Provide the [X, Y] coordinate of the cell's center where the given text is located.  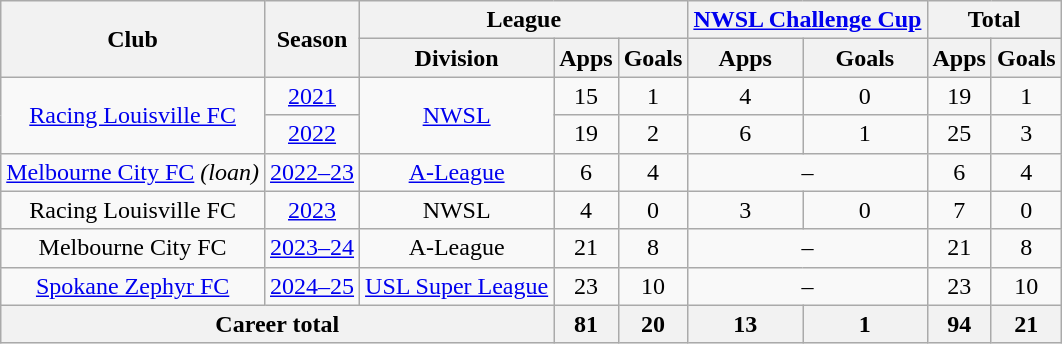
2022–23 [312, 172]
2021 [312, 96]
7 [959, 210]
Division [457, 58]
Club [133, 39]
Melbourne City FC [133, 248]
Total [994, 20]
15 [586, 96]
Career total [278, 324]
94 [959, 324]
League [524, 20]
USL Super League [457, 286]
Spokane Zephyr FC [133, 286]
20 [653, 324]
NWSL Challenge Cup [808, 20]
Melbourne City FC (loan) [133, 172]
2 [653, 134]
2023 [312, 210]
2022 [312, 134]
2023–24 [312, 248]
25 [959, 134]
Season [312, 39]
81 [586, 324]
13 [746, 324]
2024–25 [312, 286]
